Capture the cell that displays the provided text and extract its (X, Y) central coordinate. 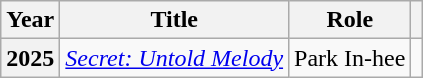
Role (350, 20)
Year (30, 20)
Title (174, 20)
2025 (30, 58)
Secret: Untold Melody (174, 58)
Park In-hee (350, 58)
